Provide the (x, y) coordinate of the cell's center where the given text is located.  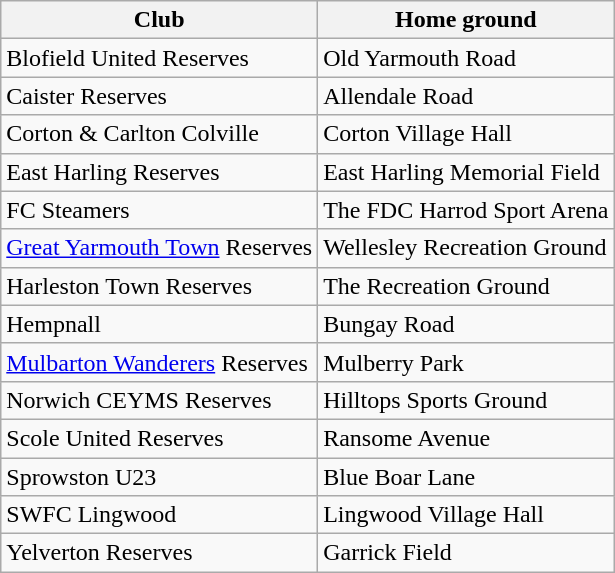
Corton & Carlton Colville (160, 134)
Norwich CEYMS Reserves (160, 400)
Home ground (466, 20)
East Harling Memorial Field (466, 172)
Blofield United Reserves (160, 58)
Harleston Town Reserves (160, 286)
Hempnall (160, 324)
Old Yarmouth Road (466, 58)
Mulberry Park (466, 362)
Club (160, 20)
Mulbarton Wanderers Reserves (160, 362)
Wellesley Recreation Ground (466, 248)
Ransome Avenue (466, 438)
The FDC Harrod Sport Arena (466, 210)
Great Yarmouth Town Reserves (160, 248)
Allendale Road (466, 96)
East Harling Reserves (160, 172)
Blue Boar Lane (466, 477)
Lingwood Village Hall (466, 515)
Caister Reserves (160, 96)
SWFC Lingwood (160, 515)
Scole United Reserves (160, 438)
Yelverton Reserves (160, 553)
Sprowston U23 (160, 477)
Hilltops Sports Ground (466, 400)
FC Steamers (160, 210)
Garrick Field (466, 553)
The Recreation Ground (466, 286)
Corton Village Hall (466, 134)
Bungay Road (466, 324)
